Find where the given text appears and provide that cell's center as [x, y] coordinate. 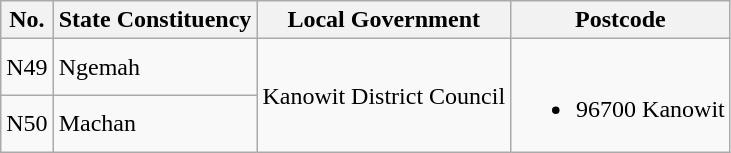
Local Government [384, 20]
State Constituency [155, 20]
Postcode [621, 20]
96700 Kanowit [621, 96]
No. [27, 20]
Kanowit District Council [384, 96]
Ngemah [155, 68]
Machan [155, 124]
N50 [27, 124]
N49 [27, 68]
